From the cell containing the given text, extract its center point as [X, Y] coordinate. 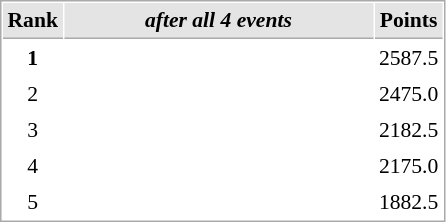
1 [32, 57]
Rank [32, 21]
Points [408, 21]
4 [32, 165]
2587.5 [408, 57]
2182.5 [408, 129]
1882.5 [408, 201]
2475.0 [408, 93]
2175.0 [408, 165]
3 [32, 129]
after all 4 events [218, 21]
2 [32, 93]
5 [32, 201]
